Search for the cell housing the specified text and yield its (x, y) center coordinate. 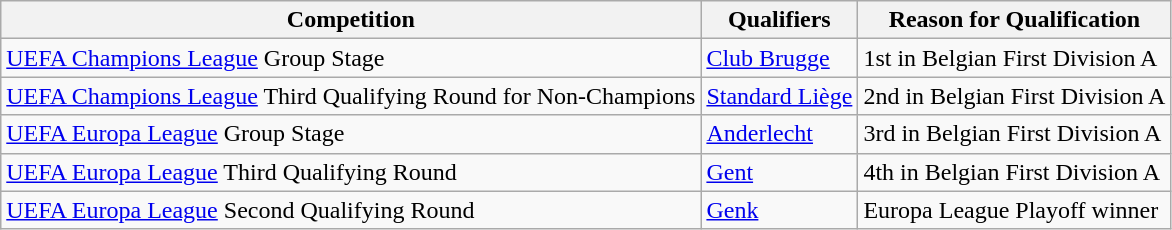
Competition (351, 20)
4th in Belgian First Division A (1014, 172)
1st in Belgian First Division A (1014, 58)
Standard Liège (780, 96)
2nd in Belgian First Division A (1014, 96)
UEFA Europa League Group Stage (351, 134)
UEFA Europa League Third Qualifying Round (351, 172)
3rd in Belgian First Division A (1014, 134)
Reason for Qualification (1014, 20)
Europa League Playoff winner (1014, 210)
Qualifiers (780, 20)
UEFA Champions League Third Qualifying Round for Non-Champions (351, 96)
UEFA Europa League Second Qualifying Round (351, 210)
Gent (780, 172)
Anderlecht (780, 134)
Genk (780, 210)
UEFA Champions League Group Stage (351, 58)
Club Brugge (780, 58)
